Output the (x, y) coordinate of the center of the cell containing the given text.  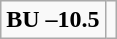
BU –10.5 (53, 19)
